Return the (X, Y) coordinate for the center point of the cell that contains the specified text.  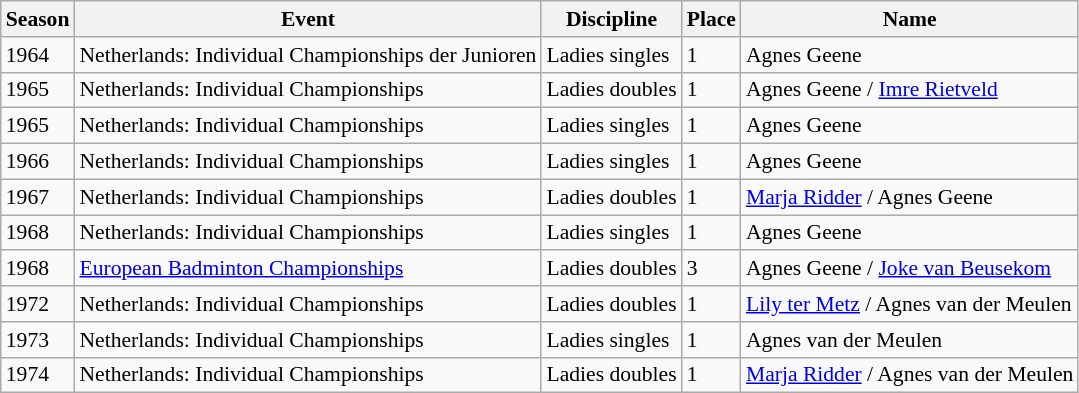
Name (910, 19)
Place (712, 19)
1972 (38, 304)
1967 (38, 197)
Season (38, 19)
European Badminton Championships (308, 269)
1973 (38, 340)
Netherlands: Individual Championships der Junioren (308, 55)
Event (308, 19)
Lily ter Metz / Agnes van der Meulen (910, 304)
3 (712, 269)
Agnes van der Meulen (910, 340)
1974 (38, 375)
Agnes Geene / Joke van Beusekom (910, 269)
Discipline (611, 19)
1966 (38, 162)
Marja Ridder / Agnes Geene (910, 197)
Agnes Geene / Imre Rietveld (910, 90)
Marja Ridder / Agnes van der Meulen (910, 375)
1964 (38, 55)
